Search for the cell housing the specified text and yield its [X, Y] center coordinate. 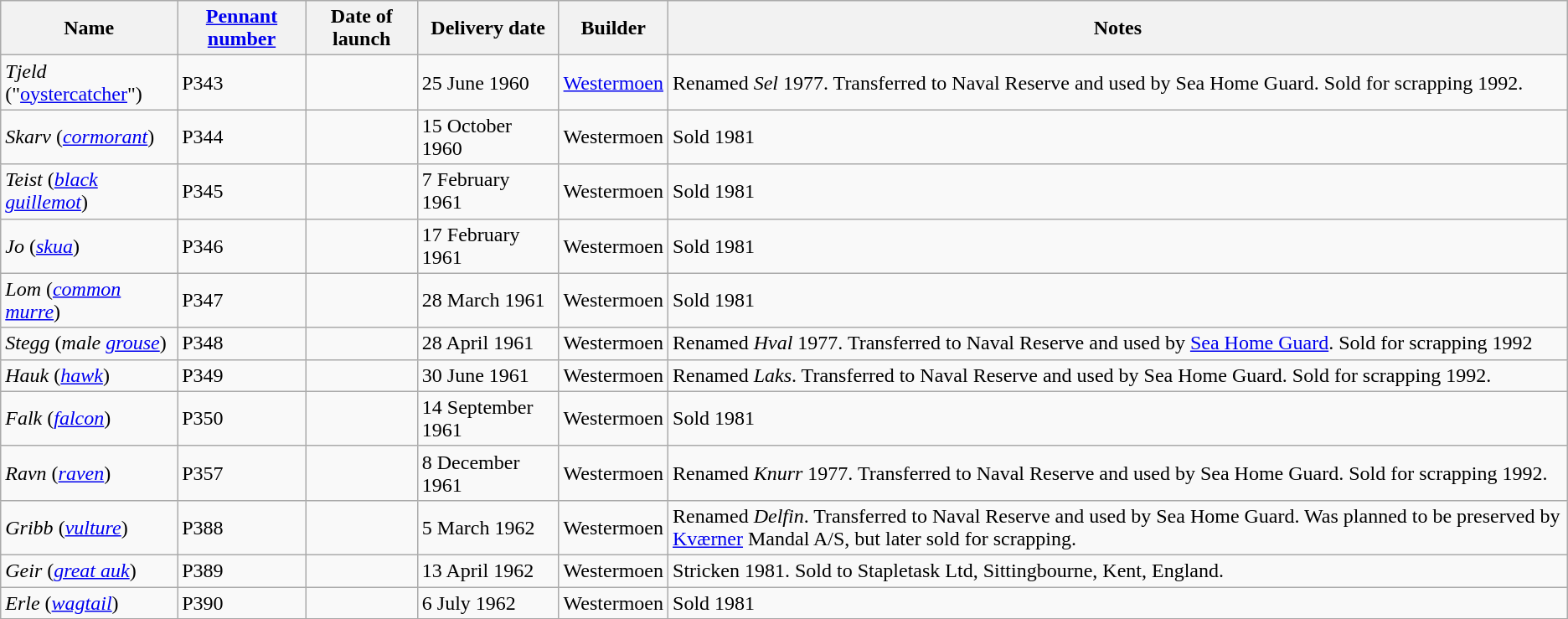
P347 [242, 300]
P357 [242, 472]
Geir (great auk) [89, 570]
Renamed Hval 1977. Transferred to Naval Reserve and used by Sea Home Guard. Sold for scrapping 1992 [1118, 343]
Gribb (vulture) [89, 528]
13 April 1962 [487, 570]
8 December 1961 [487, 472]
Lom (common murre) [89, 300]
P388 [242, 528]
P350 [242, 419]
Date of launch [362, 28]
17 February 1961 [487, 246]
14 September 1961 [487, 419]
5 March 1962 [487, 528]
P343 [242, 82]
Tjeld ("oystercatcher") [89, 82]
7 February 1961 [487, 191]
6 July 1962 [487, 602]
Hauk (hawk) [89, 375]
Stegg (male grouse) [89, 343]
Jo (skua) [89, 246]
Erle (wagtail) [89, 602]
15 October 1960 [487, 137]
P345 [242, 191]
P348 [242, 343]
Renamed Sel 1977. Transferred to Naval Reserve and used by Sea Home Guard. Sold for scrapping 1992. [1118, 82]
Renamed Laks. Transferred to Naval Reserve and used by Sea Home Guard. Sold for scrapping 1992. [1118, 375]
Skarv (cormorant) [89, 137]
Pennant number [242, 28]
Name [89, 28]
P390 [242, 602]
Ravn (raven) [89, 472]
28 March 1961 [487, 300]
Falk (falcon) [89, 419]
Teist (black guillemot) [89, 191]
Renamed Knurr 1977. Transferred to Naval Reserve and used by Sea Home Guard. Sold for scrapping 1992. [1118, 472]
P346 [242, 246]
30 June 1961 [487, 375]
P344 [242, 137]
Delivery date [487, 28]
Stricken 1981. Sold to Stapletask Ltd, Sittingbourne, Kent, England. [1118, 570]
P349 [242, 375]
25 June 1960 [487, 82]
Builder [613, 28]
P389 [242, 570]
28 April 1961 [487, 343]
Notes [1118, 28]
